Return [X, Y] of the center of cell containing provided text 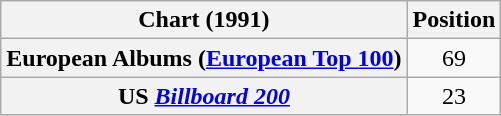
European Albums (European Top 100) [204, 58]
Chart (1991) [204, 20]
Position [454, 20]
69 [454, 58]
23 [454, 96]
US Billboard 200 [204, 96]
